Return (x, y) of the center of cell containing provided text 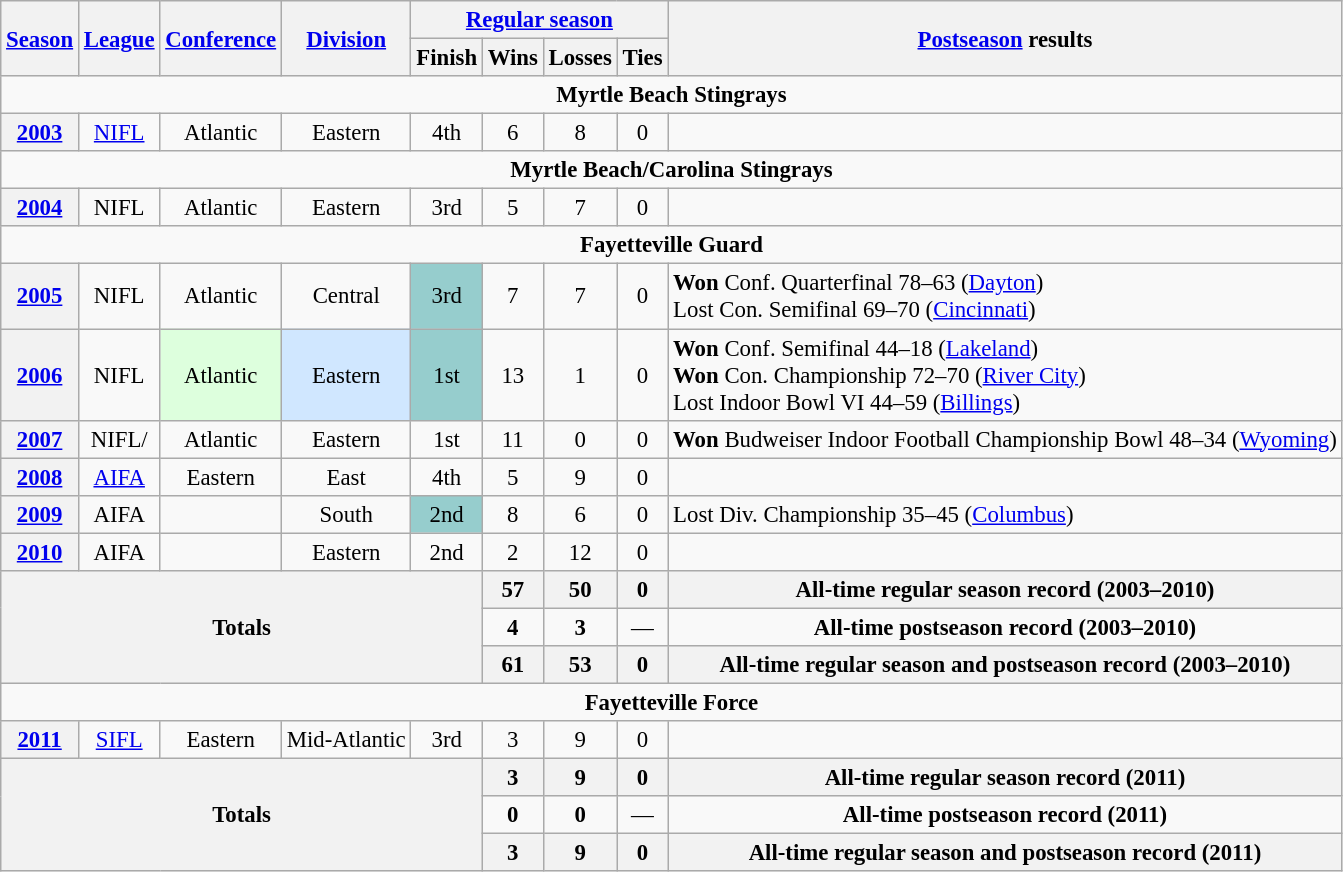
SIFL (118, 740)
Fayetteville Force (672, 702)
11 (512, 439)
Won Conf. Quarterfinal 78–63 (Dayton)Lost Con. Semifinal 69–70 (Cincinnati) (1005, 296)
Ties (642, 58)
Postseason results (1005, 38)
All-time regular season and postseason record (2011) (1005, 853)
2004 (40, 208)
Division (346, 38)
2011 (40, 740)
League (118, 38)
All-time postseason record (2011) (1005, 815)
2003 (40, 133)
1 (580, 375)
Lost Div. Championship 35–45 (Columbus) (1005, 514)
2007 (40, 439)
Conference (221, 38)
Regular season (540, 20)
2008 (40, 477)
Season (40, 38)
All-time postseason record (2003–2010) (1005, 627)
50 (580, 590)
All-time regular season record (2003–2010) (1005, 590)
Myrtle Beach/Carolina Stingrays (672, 170)
All-time regular season record (2011) (1005, 778)
Finish (446, 58)
NIFL/ (118, 439)
Fayetteville Guard (672, 245)
2 (512, 552)
Myrtle Beach Stingrays (672, 95)
2005 (40, 296)
Central (346, 296)
All-time regular season and postseason record (2003–2010) (1005, 665)
South (346, 514)
Won Conf. Semifinal 44–18 (Lakeland)Won Con. Championship 72–70 (River City)Lost Indoor Bowl VI 44–59 (Billings) (1005, 375)
Mid-Atlantic (346, 740)
57 (512, 590)
2009 (40, 514)
Losses (580, 58)
12 (580, 552)
2006 (40, 375)
53 (580, 665)
61 (512, 665)
East (346, 477)
4 (512, 627)
Won Budweiser Indoor Football Championship Bowl 48–34 (Wyoming) (1005, 439)
Wins (512, 58)
2010 (40, 552)
13 (512, 375)
